Pinpoint the cell where the given text exists, returning its [X, Y] midpoint coordinate. 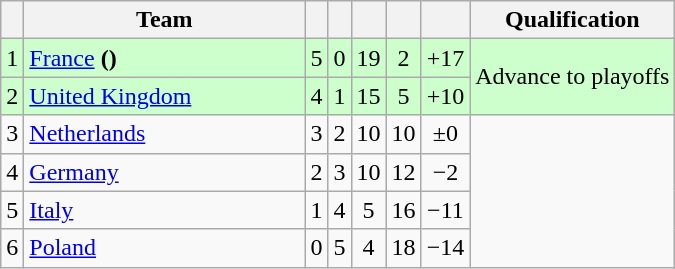
Poland [164, 248]
Netherlands [164, 134]
16 [404, 210]
Advance to playoffs [572, 77]
Italy [164, 210]
18 [404, 248]
19 [368, 58]
−11 [446, 210]
France () [164, 58]
+10 [446, 96]
United Kingdom [164, 96]
Germany [164, 172]
Qualification [572, 20]
−2 [446, 172]
−14 [446, 248]
Team [164, 20]
12 [404, 172]
15 [368, 96]
±0 [446, 134]
+17 [446, 58]
6 [12, 248]
